Find where the given text appears and provide that cell's center as [x, y] coordinate. 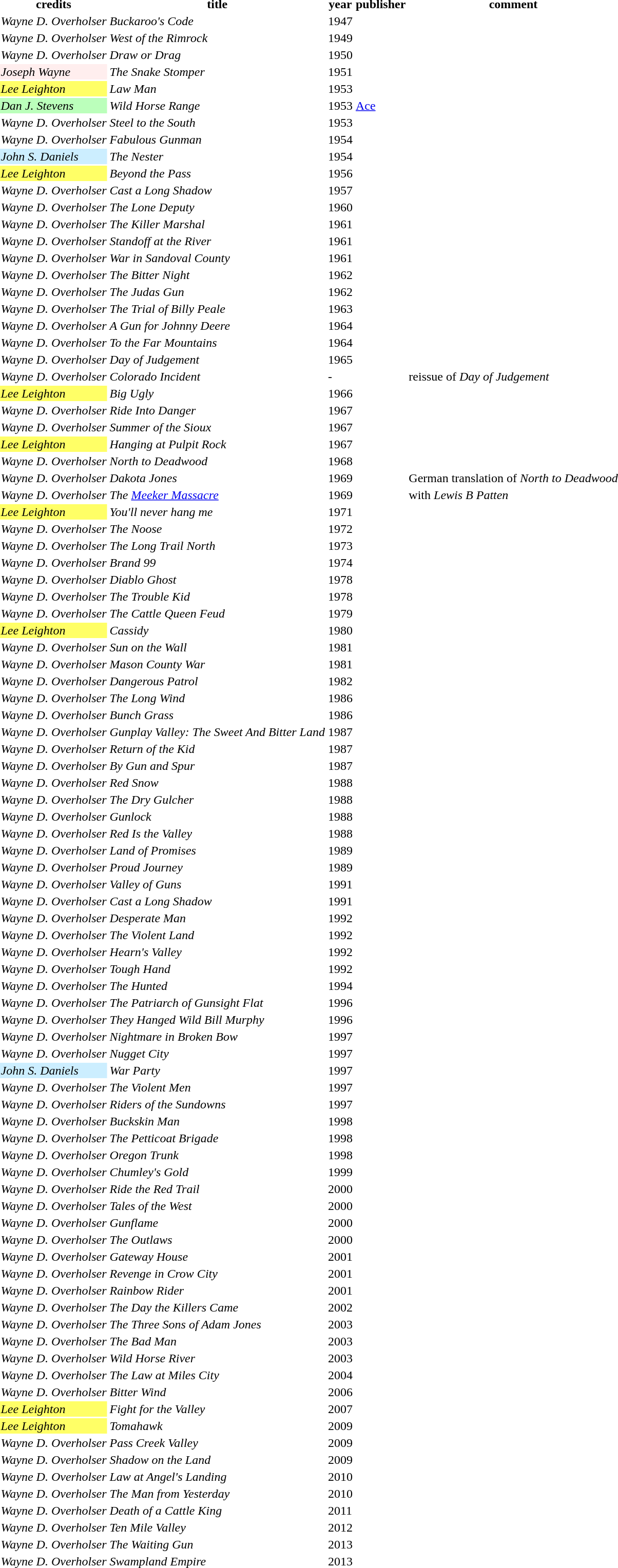
1947 [340, 21]
A Gun for Johnny Deere [218, 326]
Fight for the Valley [218, 1409]
1960 [340, 207]
Valley of Guns [218, 884]
Law at Angel's Landing [218, 1477]
2007 [340, 1409]
Sun on the Wall [218, 647]
1980 [340, 630]
The Bitter Night [218, 275]
Tough Hand [218, 969]
The Day the Killers Came [218, 1307]
2012 [340, 1527]
By Gun and Spur [218, 766]
North to Deadwood [218, 461]
Dan J. Stevens [53, 106]
Nugget City [218, 1054]
To the Far Mountains [218, 343]
Return of the Kid [218, 749]
Summer of the Sioux [218, 427]
West of the Rimrock [218, 38]
Proud Journey [218, 867]
Desperate Man [218, 918]
Ten Mile Valley [218, 1527]
The Patriarch of Gunsight Flat [218, 1003]
The Petticoat Brigade [218, 1138]
Day of Judgement [218, 360]
Revenge in Crow City [218, 1274]
The Violent Land [218, 935]
The Judas Gun [218, 292]
Draw or Drag [218, 55]
Wild Horse Range [218, 106]
Hearn's Valley [218, 952]
The Waiting Gun [218, 1544]
Big Ugly [218, 393]
Death of a Cattle King [218, 1511]
Bitter Wind [218, 1392]
The Law at Miles City [218, 1375]
1968 [340, 461]
Red Is the Valley [218, 833]
1979 [340, 613]
Hanging at Pulpit Rock [218, 444]
Steel to the South [218, 123]
Nightmare in Broken Bow [218, 1037]
2011 [340, 1511]
1950 [340, 55]
Pass Creek Valley [218, 1443]
The Outlaws [218, 1240]
1951 [340, 72]
Ace [380, 106]
Bunch Grass [218, 715]
Diablo Ghost [218, 580]
The Snake Stomper [218, 72]
Beyond the Pass [218, 173]
The Nester [218, 156]
Ride Into Danger [218, 410]
1982 [340, 681]
1973 [340, 546]
1971 [340, 512]
- [340, 376]
The Meeker Massacre [218, 495]
Oregon Trunk [218, 1155]
1972 [340, 529]
Mason County War [218, 664]
2004 [340, 1375]
War Party [218, 1070]
1956 [340, 173]
Rainbow Rider [218, 1291]
Brand 99 [218, 563]
Riders of the Sundowns [218, 1104]
You'll never hang me [218, 512]
Colorado Incident [218, 376]
Gunplay Valley: The Sweet And Bitter Land [218, 732]
The Man from Yesterday [218, 1494]
Land of Promises [218, 850]
Tales of the West [218, 1206]
The Violent Men [218, 1087]
Ride the Red Trail [218, 1189]
Buckaroo's Code [218, 21]
Dangerous Patrol [218, 681]
The Three Sons of Adam Jones [218, 1324]
The Trial of Billy Peale [218, 309]
1974 [340, 563]
Law Man [218, 89]
2013 [340, 1544]
Cassidy [218, 630]
The Noose [218, 529]
The Long Wind [218, 698]
1994 [340, 986]
Joseph Wayne [53, 72]
Wild Horse River [218, 1358]
1966 [340, 393]
1963 [340, 309]
1949 [340, 38]
Buckskin Man [218, 1121]
The Dry Gulcher [218, 800]
Fabulous Gunman [218, 140]
War in Sandoval County [218, 258]
The Killer Marshal [218, 224]
Shadow on the Land [218, 1460]
Red Snow [218, 783]
1957 [340, 190]
The Cattle Queen Feud [218, 613]
The Long Trail North [218, 546]
Standoff at the River [218, 241]
Dakota Jones [218, 478]
Tomahawk [218, 1426]
1999 [340, 1172]
The Hunted [218, 986]
They Hanged Wild Bill Murphy [218, 1020]
1965 [340, 360]
The Lone Deputy [218, 207]
Chumley's Gold [218, 1172]
2006 [340, 1392]
The Trouble Kid [218, 597]
Gateway House [218, 1257]
2002 [340, 1307]
Gunlock [218, 817]
The Bad Man [218, 1341]
Gunflame [218, 1223]
